Detect which cell encompasses the target text, then output its [x, y] center coordinate. 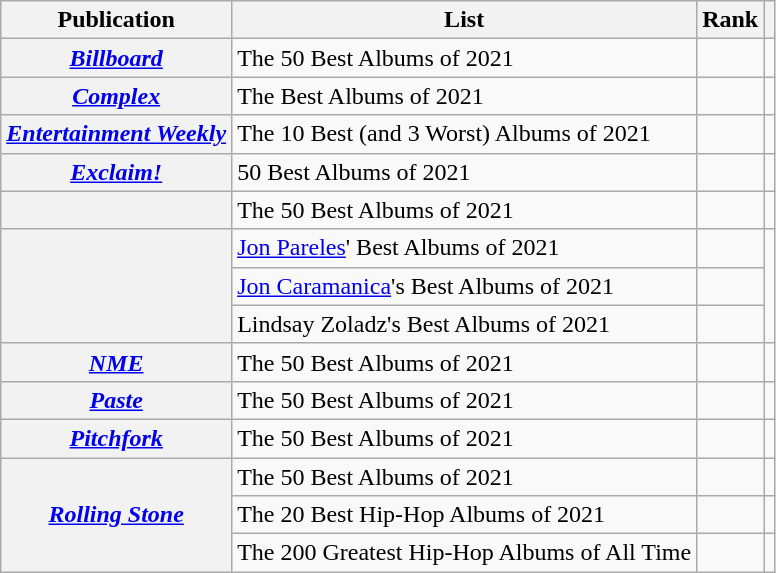
List [464, 20]
Lindsay Zoladz's Best Albums of 2021 [464, 324]
Paste [116, 400]
Complex [116, 96]
Pitchfork [116, 438]
The Best Albums of 2021 [464, 96]
Jon Pareles' Best Albums of 2021 [464, 248]
The 10 Best (and 3 Worst) Albums of 2021 [464, 134]
Rank [730, 20]
Rolling Stone [116, 515]
Billboard [116, 58]
NME [116, 362]
The 20 Best Hip-Hop Albums of 2021 [464, 515]
50 Best Albums of 2021 [464, 172]
Exclaim! [116, 172]
Jon Caramanica's Best Albums of 2021 [464, 286]
The 200 Greatest Hip-Hop Albums of All Time [464, 553]
Entertainment Weekly [116, 134]
Publication [116, 20]
